Return (X, Y) of the center of cell containing provided text 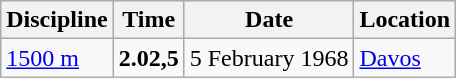
Date (269, 20)
Time (148, 20)
Discipline (57, 20)
Davos (405, 58)
5 February 1968 (269, 58)
2.02,5 (148, 58)
Location (405, 20)
1500 m (57, 58)
